Determine the [x, y] coordinate at the center of the cell enclosing the given text.  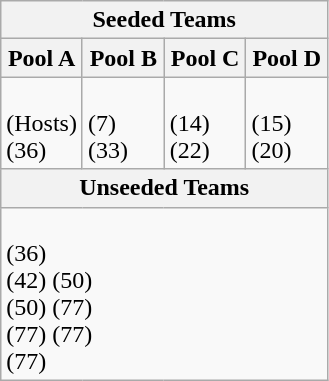
Pool C [205, 58]
(14) (22) [205, 123]
Unseeded Teams [164, 188]
Pool D [287, 58]
Pool B [123, 58]
Pool A [42, 58]
(36) (42) (50) (50) (77) (77) (77) (77) [164, 294]
(7) (33) [123, 123]
Seeded Teams [164, 20]
(Hosts) (36) [42, 123]
(15) (20) [287, 123]
